Return [X, Y] of the center of cell containing provided text 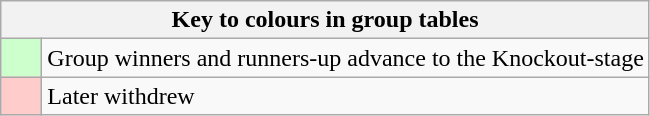
Later withdrew [346, 96]
Key to colours in group tables [326, 20]
Group winners and runners-up advance to the Knockout-stage [346, 58]
